Pinpoint the cell where the given text exists, returning its [x, y] midpoint coordinate. 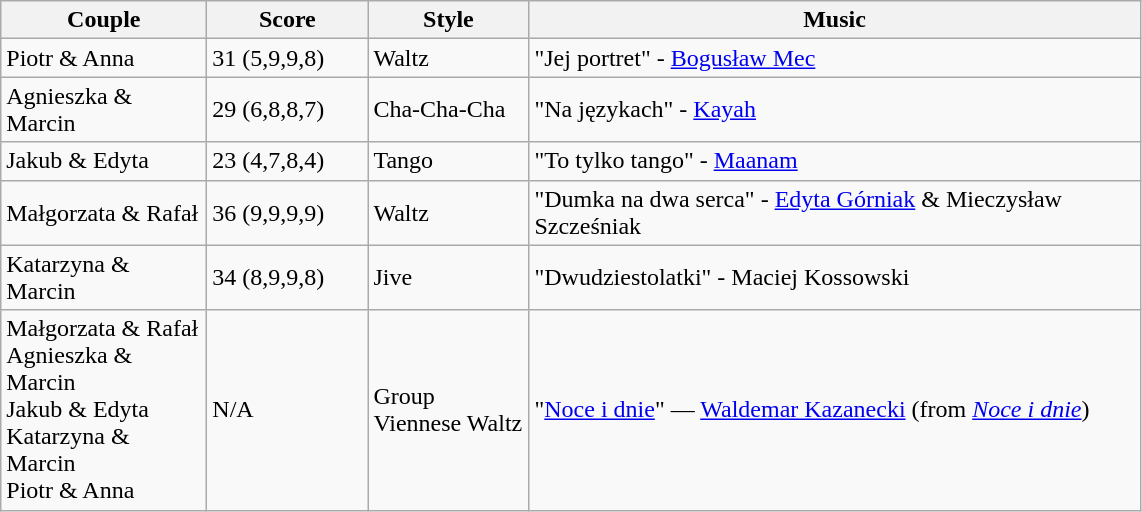
"Na językach" - Kayah [834, 110]
N/A [288, 410]
"Dwudziestolatki" - Maciej Kossowski [834, 278]
29 (6,8,8,7) [288, 110]
Piotr & Anna [104, 58]
"Jej portret" - Bogusław Mec [834, 58]
Music [834, 20]
Couple [104, 20]
Cha-Cha-Cha [448, 110]
34 (8,9,9,8) [288, 278]
"Noce i dnie" — Waldemar Kazanecki (from Noce i dnie) [834, 410]
Jakub & Edyta [104, 161]
Group Viennese Waltz [448, 410]
Tango [448, 161]
Jive [448, 278]
"Dumka na dwa serca" - Edyta Górniak & Mieczysław Szcześniak [834, 212]
Agnieszka & Marcin [104, 110]
Katarzyna & Marcin [104, 278]
Score [288, 20]
23 (4,7,8,4) [288, 161]
Małgorzata & RafałAgnieszka & MarcinJakub & EdytaKatarzyna & MarcinPiotr & Anna [104, 410]
"To tylko tango" - Maanam [834, 161]
36 (9,9,9,9) [288, 212]
Style [448, 20]
Małgorzata & Rafał [104, 212]
31 (5,9,9,8) [288, 58]
